Extract the (X, Y) coordinate from the center of the cell holding the provided text.  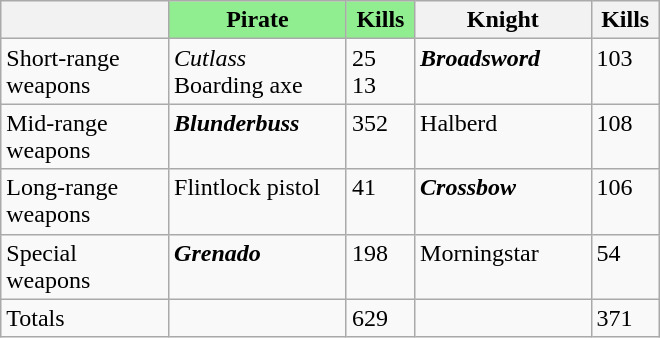
41 (380, 202)
54 (625, 266)
Short-range weapons (85, 72)
106 (625, 202)
Broadsword (504, 72)
Mid-range weapons (85, 136)
103 (625, 72)
371 (625, 318)
108 (625, 136)
Halberd (504, 136)
Crossbow (504, 202)
Flintlock pistol (258, 202)
629 (380, 318)
Long-range weapons (85, 202)
2513 (380, 72)
352 (380, 136)
Blunderbuss (258, 136)
198 (380, 266)
Special weapons (85, 266)
Morningstar (504, 266)
Pirate (258, 20)
Grenado (258, 266)
CutlassBoarding axe (258, 72)
Knight (504, 20)
Totals (85, 318)
